Pinpoint the cell where the given text exists, returning its [x, y] midpoint coordinate. 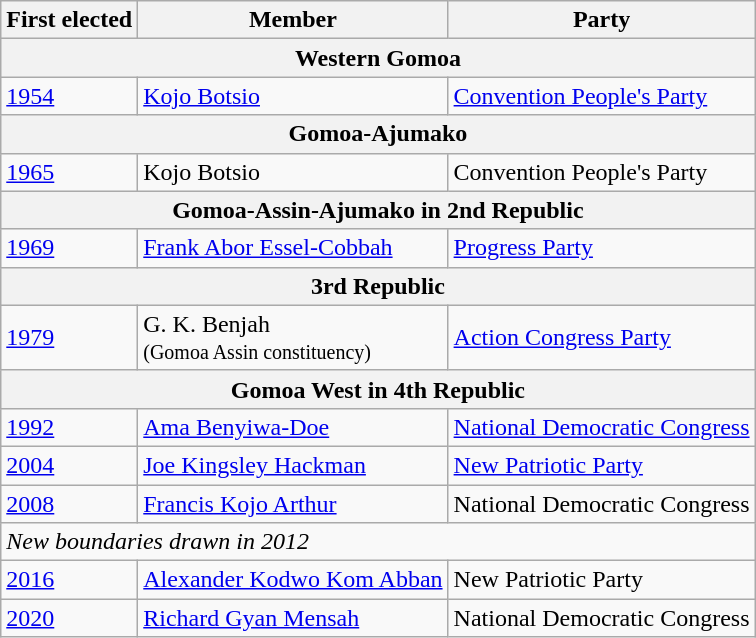
1969 [70, 248]
Gomoa-Ajumako [378, 134]
2016 [70, 580]
Richard Gyan Mensah [293, 618]
New boundaries drawn in 2012 [378, 542]
3rd Republic [378, 286]
Gomoa West in 4th Republic [378, 389]
Progress Party [602, 248]
Alexander Kodwo Kom Abban [293, 580]
Party [602, 20]
1979 [70, 338]
G. K. Benjah(Gomoa Assin constituency) [293, 338]
Ama Benyiwa-Doe [293, 427]
2004 [70, 465]
Gomoa-Assin-Ajumako in 2nd Republic [378, 210]
2020 [70, 618]
Francis Kojo Arthur [293, 503]
1954 [70, 96]
Member [293, 20]
1965 [70, 172]
Frank Abor Essel-Cobbah [293, 248]
Western Gomoa [378, 58]
1992 [70, 427]
Action Congress Party [602, 338]
Joe Kingsley Hackman [293, 465]
First elected [70, 20]
2008 [70, 503]
